Search for the cell housing the specified text and yield its [X, Y] center coordinate. 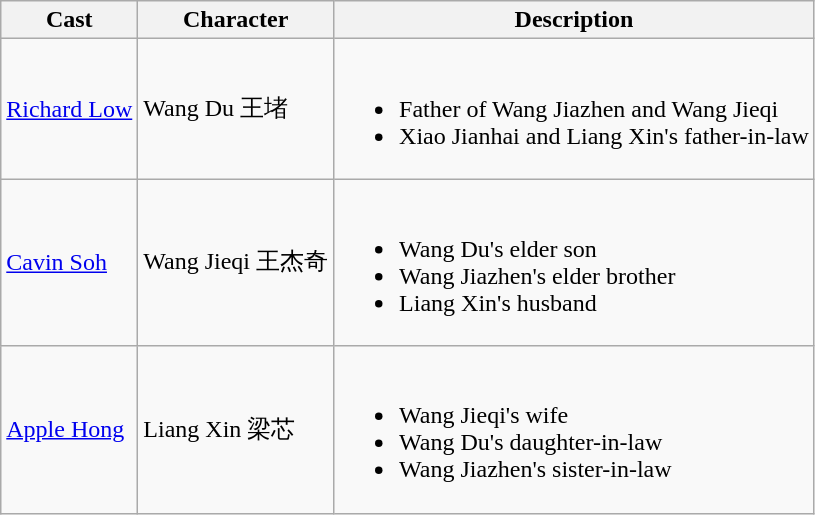
Description [574, 20]
Cavin Soh [70, 262]
Father of Wang Jiazhen and Wang JieqiXiao Jianhai and Liang Xin's father-in-law [574, 109]
Richard Low [70, 109]
Wang Du 王堵 [236, 109]
Character [236, 20]
Wang Jieqi's wifeWang Du's daughter-in-lawWang Jiazhen's sister-in-law [574, 430]
Cast [70, 20]
Apple Hong [70, 430]
Wang Du's elder sonWang Jiazhen's elder brotherLiang Xin's husband [574, 262]
Wang Jieqi 王杰奇 [236, 262]
Liang Xin 梁芯 [236, 430]
